Pinpoint the cell where the given text exists, returning its (x, y) midpoint coordinate. 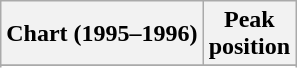
Chart (1995–1996) (102, 34)
Peakposition (249, 34)
